Return (x, y) of the center of cell containing provided text 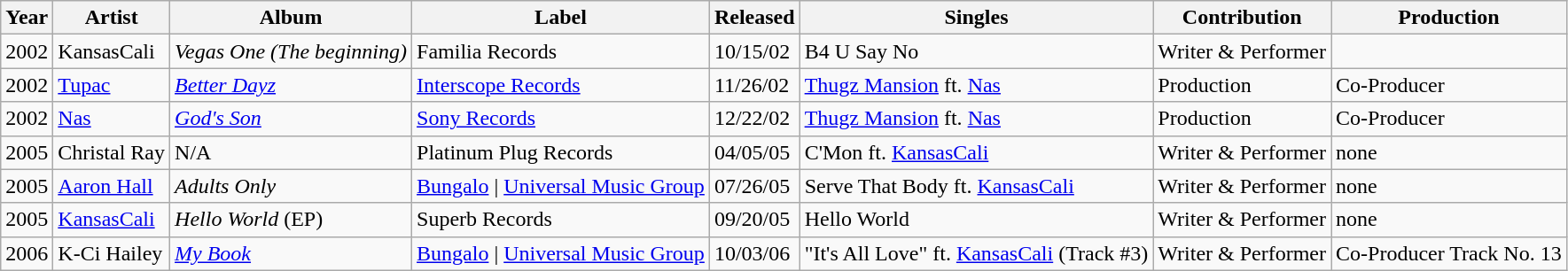
12/22/02 (754, 119)
My Book (291, 253)
Album (291, 18)
Contribution (1243, 18)
God's Son (291, 119)
2006 (27, 253)
10/15/02 (754, 51)
Vegas One (The beginning) (291, 51)
B4 U Say No (977, 51)
Hello World (EP) (291, 220)
09/20/05 (754, 220)
Familia Records (561, 51)
Aaron Hall (112, 186)
Artist (112, 18)
10/03/06 (754, 253)
04/05/05 (754, 152)
Tupac (112, 85)
Singles (977, 18)
Interscope Records (561, 85)
Platinum Plug Records (561, 152)
11/26/02 (754, 85)
Superb Records (561, 220)
"It's All Love" ft. KansasCali (Track #3) (977, 253)
Co-Producer Track No. 13 (1449, 253)
N/A (291, 152)
Sony Records (561, 119)
Released (754, 18)
C'Mon ft. KansasCali (977, 152)
07/26/05 (754, 186)
K-Ci Hailey (112, 253)
Better Dayz (291, 85)
Serve That Body ft. KansasCali (977, 186)
Year (27, 18)
Nas (112, 119)
Label (561, 18)
Christal Ray (112, 152)
Adults Only (291, 186)
Hello World (977, 220)
